Return the (x, y) coordinate for the center point of the cell that contains the specified text.  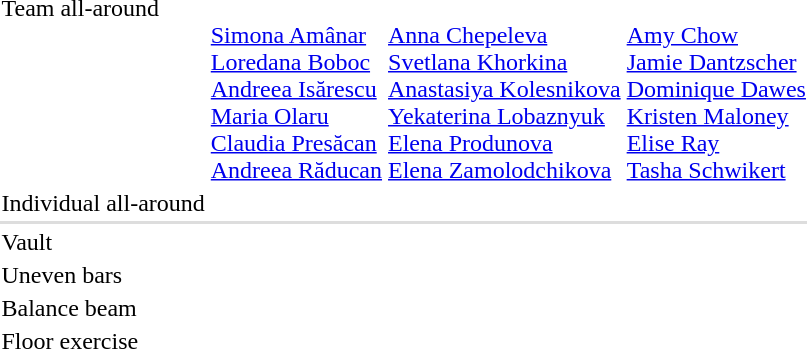
Individual all-around (103, 203)
Balance beam (103, 308)
Uneven bars (103, 275)
Vault (103, 242)
